Identify which cell holds the provided text, then report its (x, y) central coordinate. 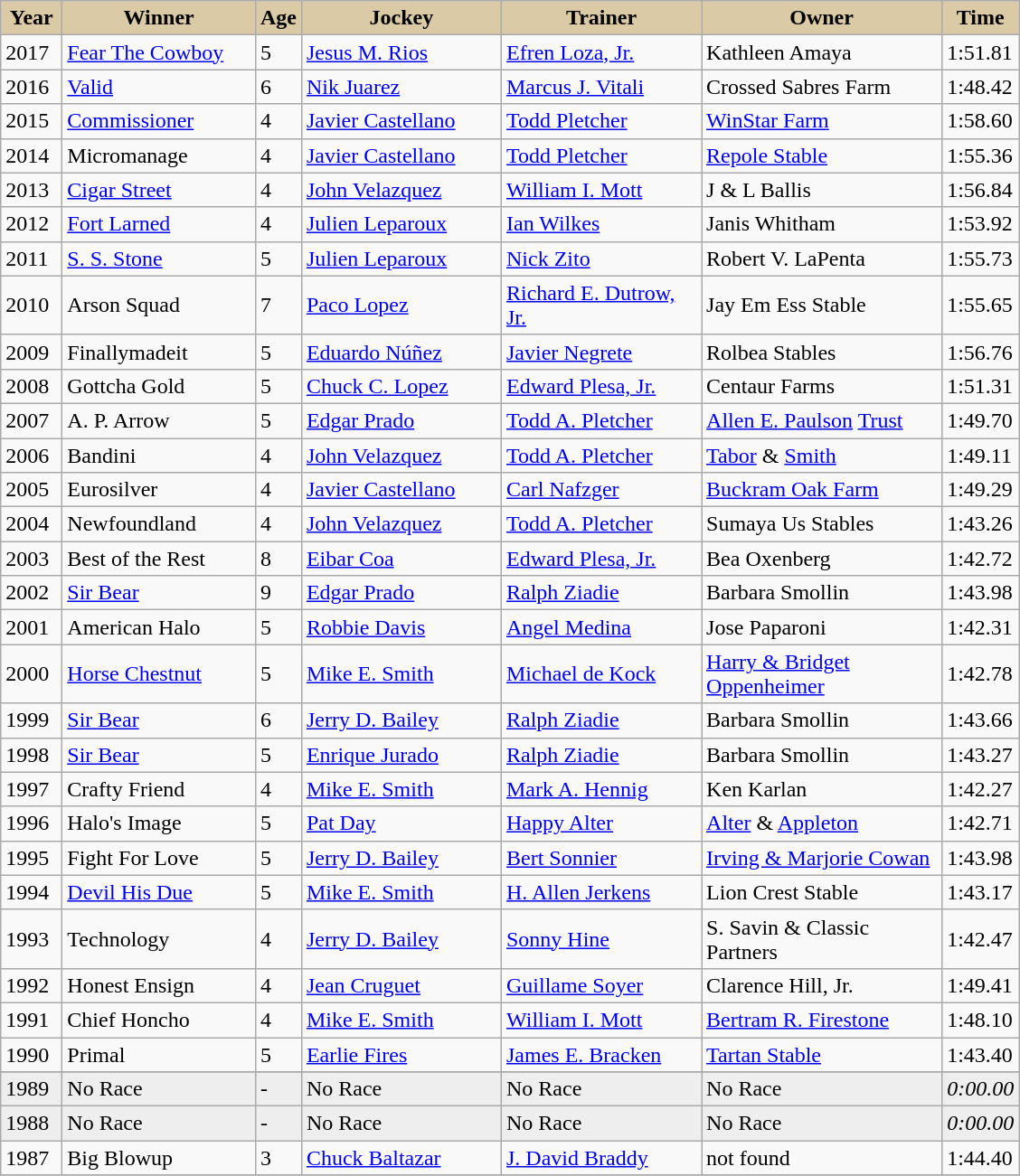
Year (32, 18)
Lion Crest Stable (822, 892)
Carl Nafzger (600, 490)
Winner (159, 18)
2014 (32, 155)
1:42.72 (980, 559)
2002 (32, 593)
Fight For Love (159, 858)
1987 (32, 1158)
Janis Whitham (822, 224)
Robbie Davis (401, 627)
2008 (32, 386)
Pat Day (401, 823)
Ken Karlan (822, 789)
Ian Wilkes (600, 224)
Horse Chestnut (159, 674)
Fear The Cowboy (159, 52)
Devil His Due (159, 892)
Centaur Farms (822, 386)
Javier Negrete (600, 352)
2011 (32, 259)
1:53.92 (980, 224)
2010 (32, 306)
Buckram Oak Farm (822, 490)
Age (279, 18)
American Halo (159, 627)
Earlie Fires (401, 1055)
1994 (32, 892)
Eurosilver (159, 490)
1:43.27 (980, 755)
2005 (32, 490)
S. S. Stone (159, 259)
1:43.17 (980, 892)
Bea Oxenberg (822, 559)
1995 (32, 858)
Tabor & Smith (822, 455)
1988 (32, 1124)
Crossed Sabres Farm (822, 87)
Sonny Hine (600, 938)
Crafty Friend (159, 789)
A. P. Arrow (159, 420)
Richard E. Dutrow, Jr. (600, 306)
WinStar Farm (822, 121)
Jay Em Ess Stable (822, 306)
1:55.36 (980, 155)
J. David Braddy (600, 1158)
1991 (32, 1020)
1:44.40 (980, 1158)
Sumaya Us Stables (822, 524)
Technology (159, 938)
Nik Juarez (401, 87)
Efren Loza, Jr. (600, 52)
1:42.31 (980, 627)
3 (279, 1158)
Eduardo Núñez (401, 352)
Newfoundland (159, 524)
1:42.78 (980, 674)
Bert Sonnier (600, 858)
Jean Cruguet (401, 985)
Honest Ensign (159, 985)
Halo's Image (159, 823)
Rolbea Stables (822, 352)
1997 (32, 789)
Commissioner (159, 121)
H. Allen Jerkens (600, 892)
1:48.10 (980, 1020)
1:55.65 (980, 306)
Happy Alter (600, 823)
2017 (32, 52)
Jose Paparoni (822, 627)
Marcus J. Vitali (600, 87)
James E. Bracken (600, 1055)
1:56.76 (980, 352)
Kathleen Amaya (822, 52)
2015 (32, 121)
1:51.81 (980, 52)
Tartan Stable (822, 1055)
1:56.84 (980, 190)
Primal (159, 1055)
2016 (32, 87)
J & L Ballis (822, 190)
Best of the Rest (159, 559)
1:49.41 (980, 985)
7 (279, 306)
Bertram R. Firestone (822, 1020)
1989 (32, 1089)
1:48.42 (980, 87)
S. Savin & Classic Partners (822, 938)
Fort Larned (159, 224)
1996 (32, 823)
Gottcha Gold (159, 386)
Finallymadeit (159, 352)
Micromanage (159, 155)
1:51.31 (980, 386)
2001 (32, 627)
9 (279, 593)
Clarence Hill, Jr. (822, 985)
Allen E. Paulson Trust (822, 420)
1:49.29 (980, 490)
1993 (32, 938)
Robert V. LaPenta (822, 259)
not found (822, 1158)
Eibar Coa (401, 559)
Valid (159, 87)
Time (980, 18)
Trainer (600, 18)
1:49.70 (980, 420)
Chuck C. Lopez (401, 386)
8 (279, 559)
Enrique Jurado (401, 755)
1990 (32, 1055)
1:55.73 (980, 259)
1:43.66 (980, 720)
Arson Squad (159, 306)
Angel Medina (600, 627)
2006 (32, 455)
Mark A. Hennig (600, 789)
2013 (32, 190)
1:42.71 (980, 823)
Repole Stable (822, 155)
1:42.47 (980, 938)
2000 (32, 674)
1:49.11 (980, 455)
2009 (32, 352)
1:43.26 (980, 524)
Chuck Baltazar (401, 1158)
Big Blowup (159, 1158)
1992 (32, 985)
Bandini (159, 455)
Nick Zito (600, 259)
Chief Honcho (159, 1020)
Jesus M. Rios (401, 52)
2012 (32, 224)
Irving & Marjorie Cowan (822, 858)
1:58.60 (980, 121)
1:42.27 (980, 789)
Guillame Soyer (600, 985)
1999 (32, 720)
Paco Lopez (401, 306)
Owner (822, 18)
Jockey (401, 18)
Cigar Street (159, 190)
2007 (32, 420)
Alter & Appleton (822, 823)
Harry & Bridget Oppenheimer (822, 674)
Michael de Kock (600, 674)
1998 (32, 755)
1:43.40 (980, 1055)
2004 (32, 524)
2003 (32, 559)
